For the text-containing cell, return its midpoint in [x, y] coordinate format. 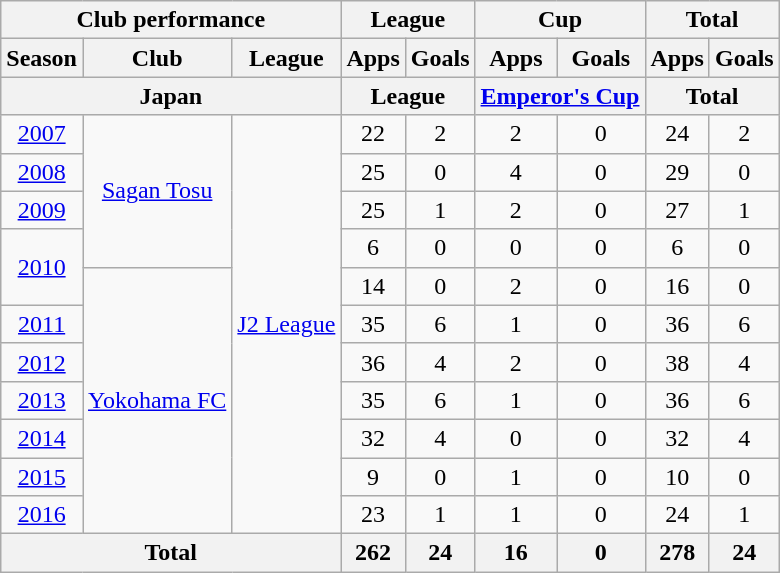
Club [156, 58]
9 [373, 477]
262 [373, 553]
2011 [42, 324]
Cup [560, 20]
2010 [42, 267]
29 [677, 172]
14 [373, 286]
2013 [42, 400]
10 [677, 477]
Season [42, 58]
27 [677, 210]
2009 [42, 210]
Japan [171, 96]
38 [677, 362]
2015 [42, 477]
J2 League [286, 324]
Sagan Tosu [156, 191]
2016 [42, 515]
278 [677, 553]
23 [373, 515]
2014 [42, 438]
2008 [42, 172]
Yokohama FC [156, 400]
22 [373, 134]
2012 [42, 362]
2007 [42, 134]
Club performance [171, 20]
Emperor's Cup [560, 96]
